Output the (x, y) coordinate of the center of the cell containing the given text.  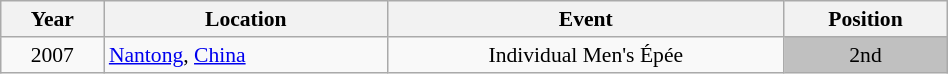
Nantong, China (246, 55)
Event (586, 19)
Location (246, 19)
Year (52, 19)
2007 (52, 55)
Position (866, 19)
2nd (866, 55)
Individual Men's Épée (586, 55)
